Return the (X, Y) coordinate for the center point of the cell that contains the specified text.  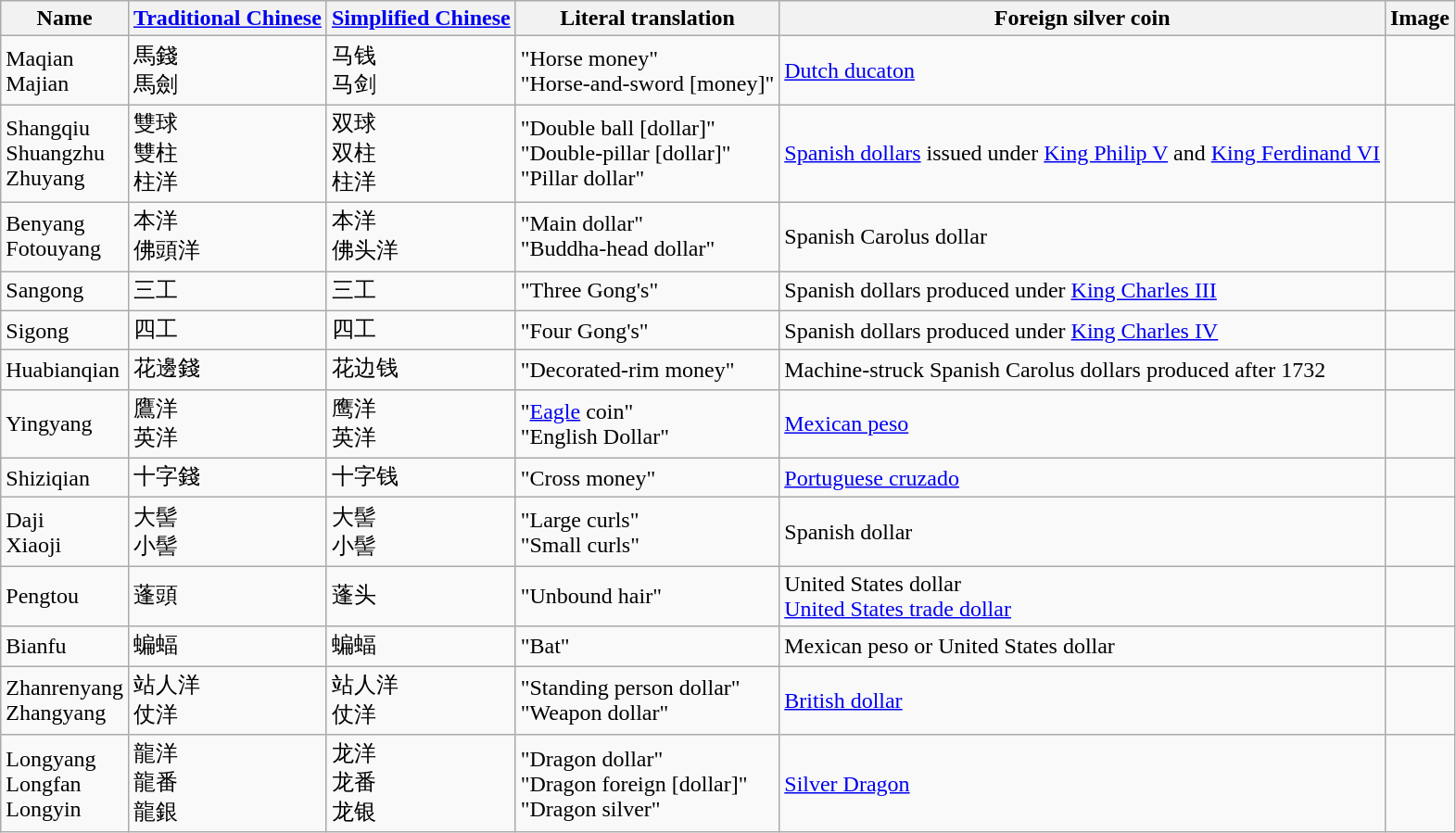
Mexican peso (1083, 423)
鷹洋英洋 (227, 423)
DajiXiaoji (65, 532)
十字錢 (227, 478)
"Dragon dollar""Dragon foreign [dollar]""Dragon silver" (647, 784)
馬錢馬劍 (227, 70)
蓬头 (421, 597)
Name (65, 19)
双球双柱柱洋 (421, 154)
马钱马剑 (421, 70)
龍洋龍番龍銀 (227, 784)
Bianfu (65, 647)
Spanish Carolus dollar (1083, 236)
ShangqiuShuangzhuZhuyang (65, 154)
Spanish dollars produced under King Charles III (1083, 291)
雙球雙柱柱洋 (227, 154)
龙洋龙番龙银 (421, 784)
Silver Dragon (1083, 784)
ZhanrenyangZhangyang (65, 700)
花边钱 (421, 371)
"Cross money" (647, 478)
"Double ball [dollar]""Double-pillar [dollar]""Pillar dollar" (647, 154)
十字钱 (421, 478)
"Main dollar""Buddha-head dollar" (647, 236)
Sangong (65, 291)
本洋佛头洋 (421, 236)
Traditional Chinese (227, 19)
Pengtou (65, 597)
"Three Gong's" (647, 291)
蓬頭 (227, 597)
花邊錢 (227, 371)
Spanish dollars produced under King Charles IV (1083, 330)
Yingyang (65, 423)
Foreign silver coin (1083, 19)
"Unbound hair" (647, 597)
Spanish dollars issued under King Philip V and King Ferdinand VI (1083, 154)
鹰洋英洋 (421, 423)
"Decorated-rim money" (647, 371)
"Four Gong's" (647, 330)
"Horse money""Horse-and-sword [money]" (647, 70)
Shiziqian (65, 478)
Machine-struck Spanish Carolus dollars produced after 1732 (1083, 371)
BenyangFotouyang (65, 236)
Mexican peso or United States dollar (1083, 647)
LongyangLongfanLongyin (65, 784)
"Standing person dollar""Weapon dollar" (647, 700)
Sigong (65, 330)
Dutch ducaton (1083, 70)
British dollar (1083, 700)
Simplified Chinese (421, 19)
Image (1420, 19)
"Large curls""Small curls" (647, 532)
United States dollarUnited States trade dollar (1083, 597)
"Eagle coin""English Dollar" (647, 423)
Spanish dollar (1083, 532)
Huabianqian (65, 371)
Portuguese cruzado (1083, 478)
本洋佛頭洋 (227, 236)
MaqianMajian (65, 70)
Literal translation (647, 19)
"Bat" (647, 647)
